Return the [X, Y] coordinate for the center point of the cell that contains the specified text.  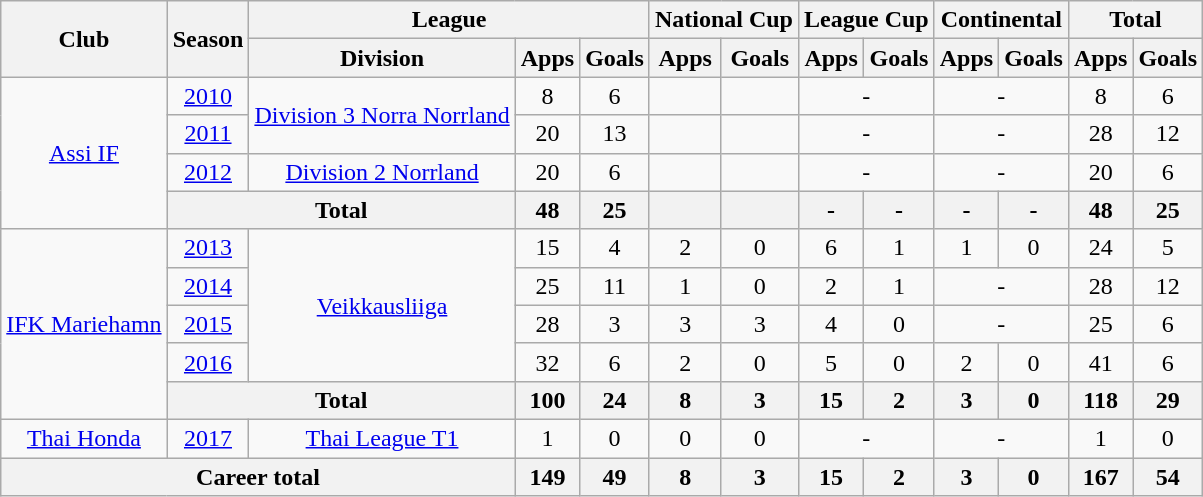
100 [547, 400]
2012 [208, 172]
2011 [208, 134]
2013 [208, 248]
2014 [208, 286]
2010 [208, 96]
League Cup [866, 20]
Veikkausliiga [382, 305]
2017 [208, 438]
Assi IF [84, 153]
13 [615, 134]
41 [1100, 362]
Division 3 Norra Norrland [382, 115]
Division [382, 58]
54 [1168, 477]
Division 2 Norrland [382, 172]
Thai Honda [84, 438]
National Cup [724, 20]
11 [615, 286]
2015 [208, 324]
49 [615, 477]
IFK Mariehamn [84, 324]
32 [547, 362]
149 [547, 477]
League [450, 20]
167 [1100, 477]
Continental [1001, 20]
2016 [208, 362]
Thai League T1 [382, 438]
Season [208, 39]
Career total [258, 477]
Club [84, 39]
29 [1168, 400]
118 [1100, 400]
